Return the [x, y] coordinate for the center point of the cell that contains the specified text.  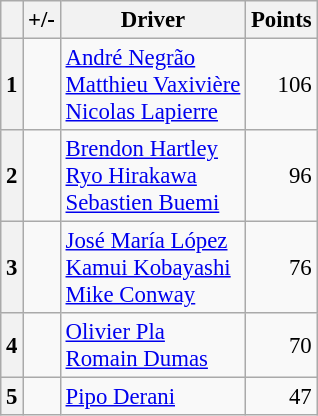
106 [282, 85]
Pipo Derani [152, 397]
5 [12, 397]
76 [282, 268]
1 [12, 85]
José María López Kamui Kobayashi Mike Conway [152, 268]
70 [282, 346]
Brendon Hartley Ryo Hirakawa Sebastien Buemi [152, 176]
André Negrão Matthieu Vaxivière Nicolas Lapierre [152, 85]
2 [12, 176]
47 [282, 397]
Points [282, 20]
96 [282, 176]
+/- [42, 20]
Olivier Pla Romain Dumas [152, 346]
3 [12, 268]
Driver [152, 20]
4 [12, 346]
